From the cell containing the given text, extract its center point as [X, Y] coordinate. 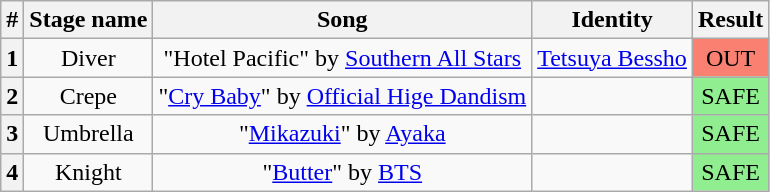
Result [730, 20]
Identity [612, 20]
Tetsuya Bessho [612, 58]
# [12, 20]
Knight [88, 172]
Crepe [88, 96]
Umbrella [88, 134]
2 [12, 96]
"Butter" by BTS [342, 172]
Diver [88, 58]
Song [342, 20]
"Hotel Pacific" by Southern All Stars [342, 58]
"Cry Baby" by Official Hige Dandism [342, 96]
"Mikazuki" by Ayaka [342, 134]
4 [12, 172]
Stage name [88, 20]
3 [12, 134]
OUT [730, 58]
1 [12, 58]
